Determine the [X, Y] coordinate at the center of the cell enclosing the given text.  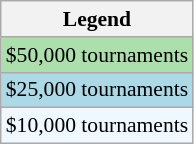
Legend [97, 19]
$25,000 tournaments [97, 90]
$50,000 tournaments [97, 55]
$10,000 tournaments [97, 126]
